Scan for the cell matching the given text and deliver its [x, y] coordinate at center. 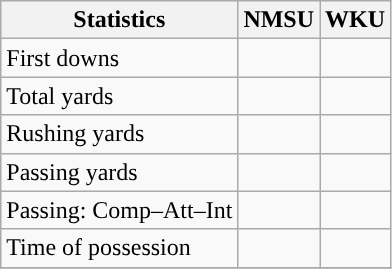
Passing: Comp–Att–Int [120, 210]
NMSU [279, 20]
Passing yards [120, 172]
Total yards [120, 96]
Statistics [120, 20]
Rushing yards [120, 134]
First downs [120, 58]
Time of possession [120, 248]
WKU [356, 20]
